Pinpoint the cell where the given text exists, returning its (X, Y) midpoint coordinate. 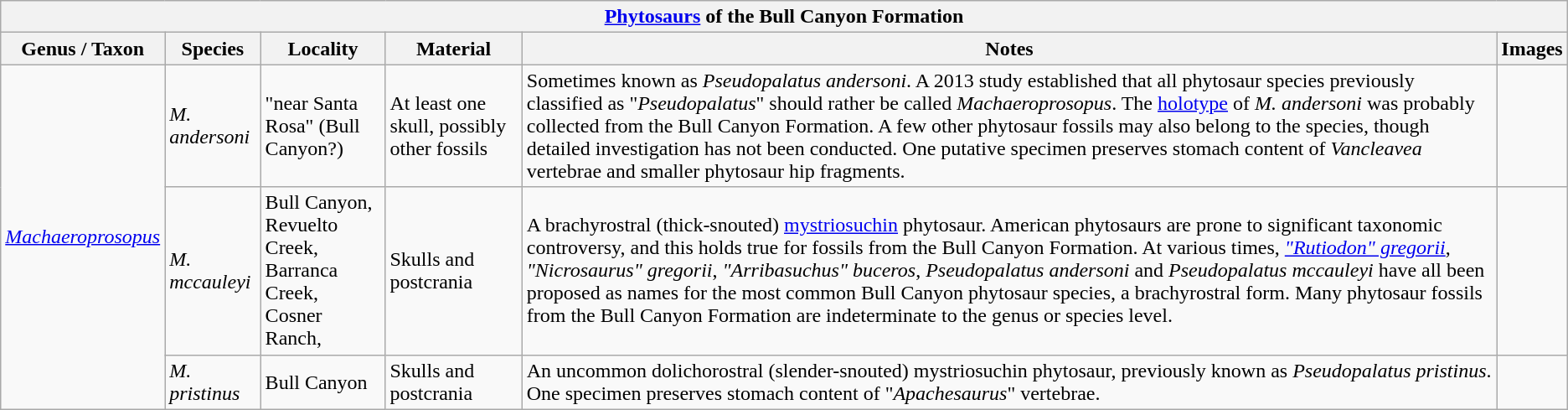
Notes (1009, 49)
M. mccauleyi (213, 271)
Material (454, 49)
Machaeroprosopus (83, 236)
Locality (323, 49)
At least one skull, possibly other fossils (454, 126)
M. pristinus (213, 382)
Phytosaurs of the Bull Canyon Formation (784, 17)
M. andersoni (213, 126)
Genus / Taxon (83, 49)
Bull Canyon (323, 382)
"near Santa Rosa" (Bull Canyon?) (323, 126)
Species (213, 49)
Bull Canyon,Revuelto Creek,Barranca Creek,Cosner Ranch, (323, 271)
Images (1532, 49)
